Identify which cell holds the provided text, then report its (X, Y) central coordinate. 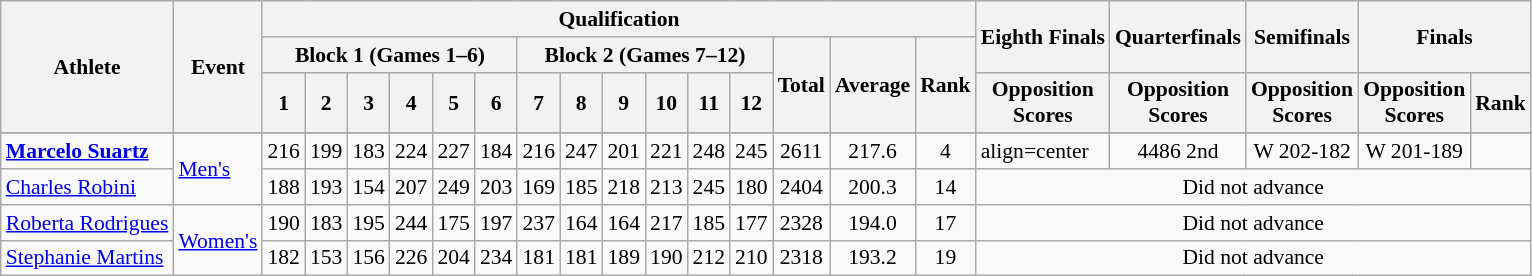
Charles Robini (88, 187)
Block 2 (Games 7–12) (644, 55)
169 (538, 187)
8 (582, 102)
199 (326, 152)
218 (624, 187)
2318 (802, 258)
203 (496, 187)
2 (326, 102)
Roberta Rodrigues (88, 223)
14 (946, 187)
226 (412, 258)
Eighth Finals (1043, 36)
Stephanie Martins (88, 258)
193 (326, 187)
175 (454, 223)
4486 2nd (1178, 152)
2328 (802, 223)
12 (752, 102)
237 (538, 223)
7 (538, 102)
188 (284, 187)
Quarterfinals (1178, 36)
11 (710, 102)
Semifinals (1302, 36)
207 (412, 187)
1 (284, 102)
244 (412, 223)
19 (946, 258)
W 202-182 (1302, 152)
154 (368, 187)
210 (752, 258)
10 (666, 102)
249 (454, 187)
247 (582, 152)
217 (666, 223)
3 (368, 102)
153 (326, 258)
221 (666, 152)
17 (946, 223)
Average (872, 86)
Women's (218, 240)
Event (218, 67)
234 (496, 258)
180 (752, 187)
189 (624, 258)
9 (624, 102)
194.0 (872, 223)
213 (666, 187)
197 (496, 223)
177 (752, 223)
Finals (1444, 36)
Qualification (618, 19)
248 (710, 152)
217.6 (872, 152)
201 (624, 152)
156 (368, 258)
204 (454, 258)
Athlete (88, 67)
227 (454, 152)
224 (412, 152)
Total (802, 86)
195 (368, 223)
2404 (802, 187)
5 (454, 102)
align=center (1043, 152)
Men's (218, 170)
200.3 (872, 187)
182 (284, 258)
Block 1 (Games 1–6) (390, 55)
212 (710, 258)
Marcelo Suartz (88, 152)
193.2 (872, 258)
184 (496, 152)
6 (496, 102)
W 201-189 (1414, 152)
2611 (802, 152)
